Output the (X, Y) coordinate of the center of the cell containing the given text.  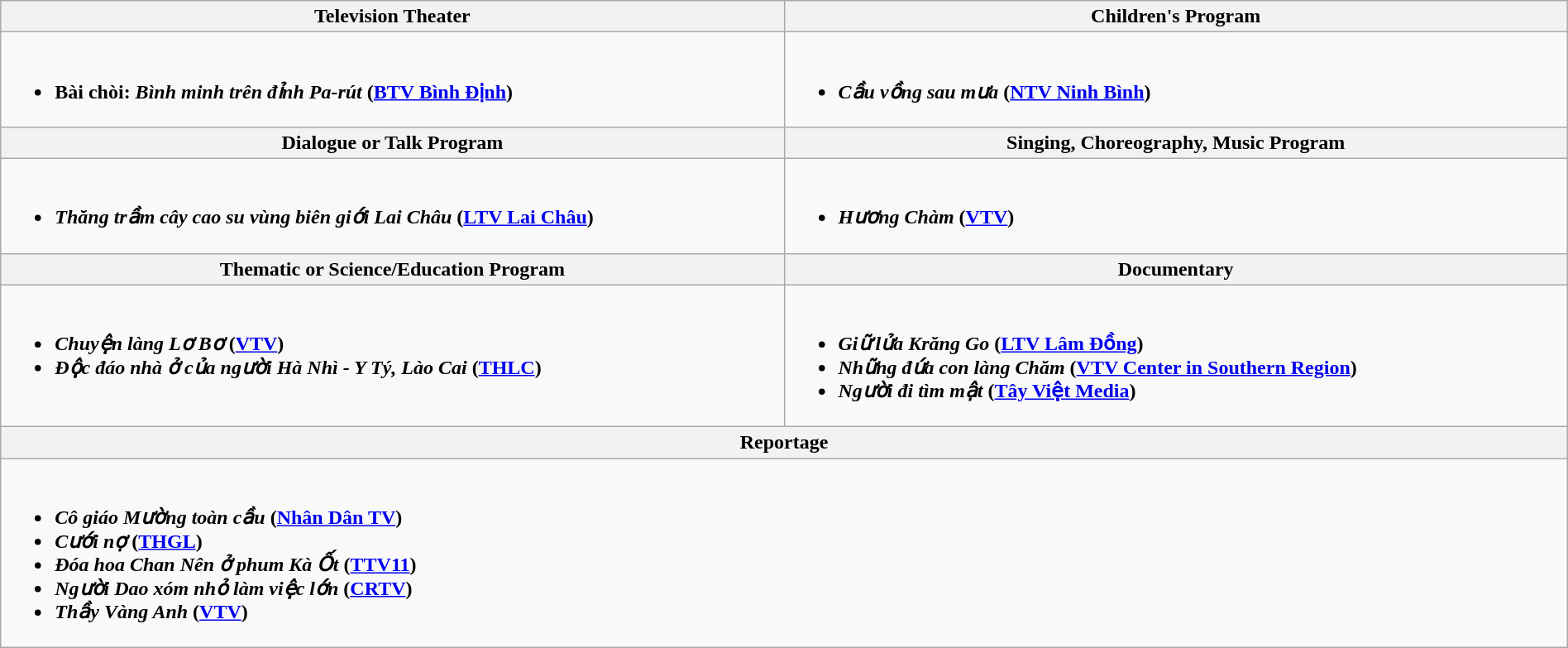
Thematic or Science/Education Program (392, 269)
Chuyện làng Lơ Bơ (VTV)Độc đáo nhà ở của người Hà Nhì - Y Tý, Lào Cai (THLC) (392, 356)
Bài chòi: Bình minh trên đỉnh Pa-rút (BTV Bình Định) (392, 79)
Cô giáo Mường toàn cầu (Nhân Dân TV)Cưới nợ (THGL)Đóa hoa Chan Nên ở phum Kà Ốt (TTV11)Người Dao xóm nhỏ làm việc lớn (CRTV)Thầy Vàng Anh (VTV) (784, 553)
Children's Program (1176, 17)
Dialogue or Talk Program (392, 142)
Reportage (784, 443)
Hương Chàm (VTV) (1176, 205)
Cầu vồng sau mưa (NTV Ninh Bình) (1176, 79)
Documentary (1176, 269)
Giữ lửa Krăng Go (LTV Lâm Đồng)Những đứa con làng Chăm (VTV Center in Southern Region)Người đi tìm mật (Tây Việt Media) (1176, 356)
Television Theater (392, 17)
Thăng trầm cây cao su vùng biên giới Lai Châu (LTV Lai Châu) (392, 205)
Singing, Choreography, Music Program (1176, 142)
